Search for the cell housing the specified text and yield its (X, Y) center coordinate. 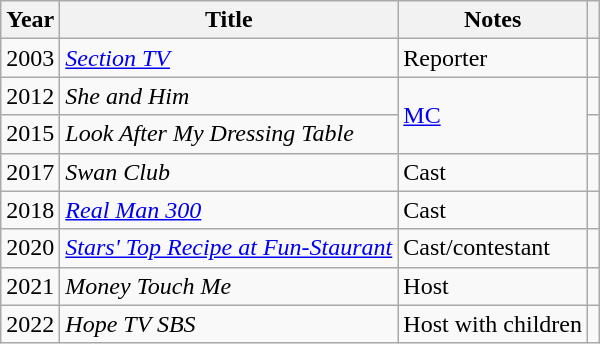
Reporter (493, 58)
Year (30, 20)
MC (493, 115)
Look After My Dressing Table (229, 134)
Section TV (229, 58)
2018 (30, 210)
2017 (30, 172)
Money Touch Me (229, 286)
Cast/contestant (493, 248)
Notes (493, 20)
Host (493, 286)
Swan Club (229, 172)
Host with children (493, 324)
2012 (30, 96)
2022 (30, 324)
She and Him (229, 96)
2020 (30, 248)
2015 (30, 134)
2021 (30, 286)
Stars' Top Recipe at Fun-Staurant (229, 248)
Hope TV SBS (229, 324)
Title (229, 20)
Real Man 300 (229, 210)
2003 (30, 58)
